Scan for the cell matching the given text and deliver its [X, Y] coordinate at center. 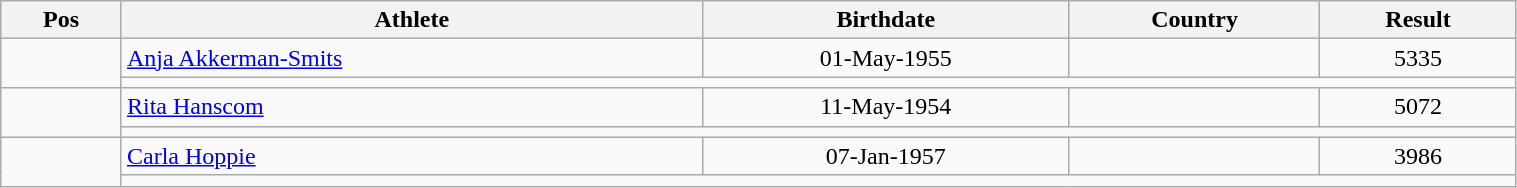
07-Jan-1957 [886, 156]
5335 [1418, 58]
Anja Akkerman-Smits [412, 58]
Pos [62, 20]
Result [1418, 20]
Country [1194, 20]
5072 [1418, 107]
Athlete [412, 20]
01-May-1955 [886, 58]
Birthdate [886, 20]
Rita Hanscom [412, 107]
11-May-1954 [886, 107]
Carla Hoppie [412, 156]
3986 [1418, 156]
